Detect which cell encompasses the target text, then output its [X, Y] center coordinate. 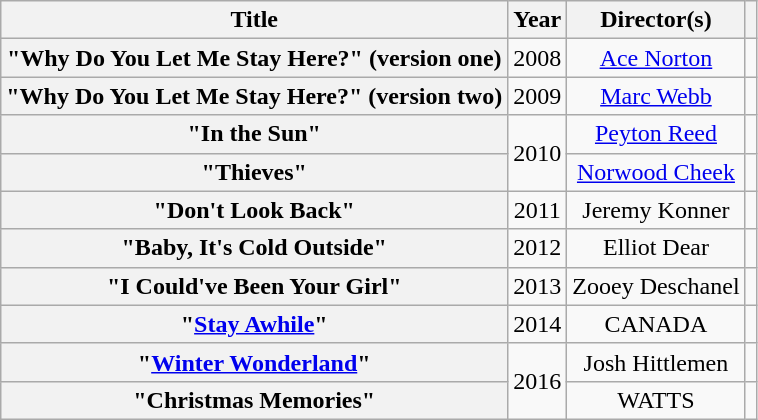
"Don't Look Back" [254, 210]
"Thieves" [254, 172]
"Stay Awhile" [254, 324]
"Why Do You Let Me Stay Here?" (version two) [254, 96]
Ace Norton [656, 58]
Year [538, 20]
2013 [538, 286]
"Baby, It's Cold Outside" [254, 248]
Peyton Reed [656, 134]
Josh Hittlemen [656, 362]
2010 [538, 153]
2012 [538, 248]
2011 [538, 210]
"Why Do You Let Me Stay Here?" (version one) [254, 58]
2009 [538, 96]
2016 [538, 381]
"Winter Wonderland" [254, 362]
2008 [538, 58]
Elliot Dear [656, 248]
Title [254, 20]
Jeremy Konner [656, 210]
"I Could've Been Your Girl" [254, 286]
Zooey Deschanel [656, 286]
Norwood Cheek [656, 172]
2014 [538, 324]
"In the Sun" [254, 134]
"Christmas Memories" [254, 400]
CANADA [656, 324]
Director(s) [656, 20]
Marc Webb [656, 96]
WATTS [656, 400]
